Pinpoint the cell where the given text exists, returning its [X, Y] midpoint coordinate. 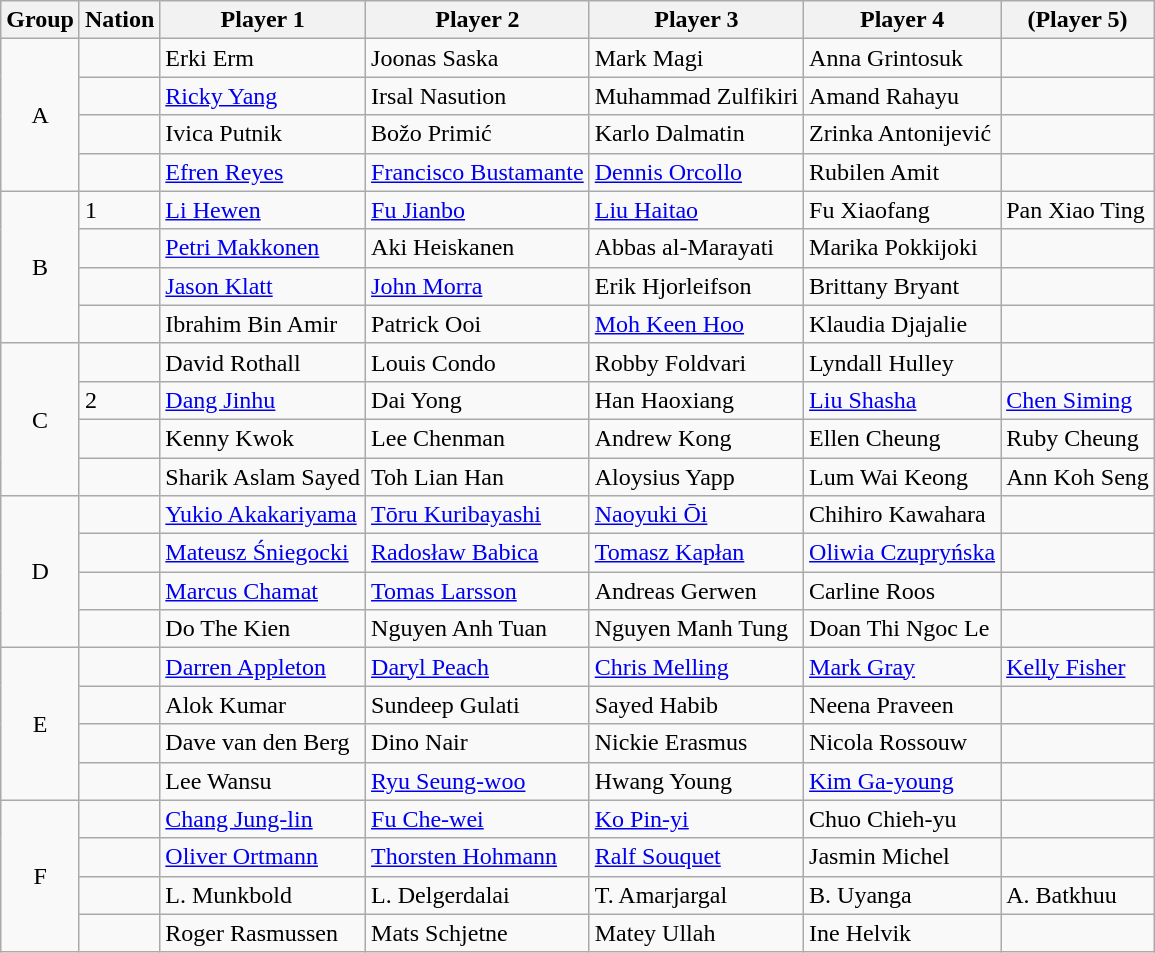
Ine Helvik [902, 933]
Hwang Young [696, 781]
Ivica Putnik [263, 134]
Yukio Akakariyama [263, 515]
Nguyen Anh Tuan [478, 629]
Louis Condo [478, 362]
Chihiro Kawahara [902, 515]
Andreas Gerwen [696, 591]
Klaudia Djajalie [902, 324]
Andrew Kong [696, 438]
Player 3 [696, 20]
Zrinka Antonijević [902, 134]
D [40, 572]
Marcus Chamat [263, 591]
Chris Melling [696, 667]
Fu Jianbo [478, 210]
Player 2 [478, 20]
Doan Thi Ngoc Le [902, 629]
Oliwia Czupryńska [902, 553]
Francisco Bustamante [478, 172]
2 [119, 400]
Player 1 [263, 20]
Dave van den Berg [263, 743]
Sharik Aslam Sayed [263, 477]
Chen Siming [1078, 400]
Ann Koh Seng [1078, 477]
Alok Kumar [263, 705]
Nguyen Manh Tung [696, 629]
Dino Nair [478, 743]
Dang Jinhu [263, 400]
Brittany Bryant [902, 286]
A. Batkhuu [1078, 895]
Ryu Seung-woo [478, 781]
Aloysius Yapp [696, 477]
Darren Appleton [263, 667]
Kenny Kwok [263, 438]
Joonas Saska [478, 58]
Pan Xiao Ting [1078, 210]
B [40, 267]
Irsal Nasution [478, 96]
Efren Reyes [263, 172]
Tomasz Kapłan [696, 553]
Mateusz Śniegocki [263, 553]
L. Delgerdalai [478, 895]
Sayed Habib [696, 705]
Mark Gray [902, 667]
E [40, 724]
A [40, 115]
Player 4 [902, 20]
Chuo Chieh-yu [902, 819]
Lyndall Hulley [902, 362]
Muhammad Zulfikiri [696, 96]
Roger Rasmussen [263, 933]
Dennis Orcollo [696, 172]
Daryl Peach [478, 667]
Liu Shasha [902, 400]
Dai Yong [478, 400]
Ruby Cheung [1078, 438]
Matey Ullah [696, 933]
Erik Hjorleifson [696, 286]
Jasmin Michel [902, 857]
Tomas Larsson [478, 591]
Jason Klatt [263, 286]
Patrick Ooi [478, 324]
Nation [119, 20]
Oliver Ortmann [263, 857]
Tōru Kuribayashi [478, 515]
Lee Chenman [478, 438]
Mark Magi [696, 58]
C [40, 419]
Erki Erm [263, 58]
Fu Che-wei [478, 819]
David Rothall [263, 362]
B. Uyanga [902, 895]
Lum Wai Keong [902, 477]
Kim Ga-young [902, 781]
Ellen Cheung [902, 438]
Naoyuki Ōi [696, 515]
Božo Primić [478, 134]
Marika Pokkijoki [902, 248]
Li Hewen [263, 210]
Mats Schjetne [478, 933]
Nickie Erasmus [696, 743]
Liu Haitao [696, 210]
Fu Xiaofang [902, 210]
Sundeep Gulati [478, 705]
Nicola Rossouw [902, 743]
Aki Heiskanen [478, 248]
F [40, 876]
Moh Keen Hoo [696, 324]
Karlo Dalmatin [696, 134]
Ricky Yang [263, 96]
Neena Praveen [902, 705]
Abbas al-Marayati [696, 248]
Do The Kien [263, 629]
Robby Foldvari [696, 362]
Carline Roos [902, 591]
Kelly Fisher [1078, 667]
Group [40, 20]
John Morra [478, 286]
Ralf Souquet [696, 857]
Toh Lian Han [478, 477]
Rubilen Amit [902, 172]
Radosław Babica [478, 553]
1 [119, 210]
Petri Makkonen [263, 248]
(Player 5) [1078, 20]
Chang Jung-lin [263, 819]
Anna Grintosuk [902, 58]
Lee Wansu [263, 781]
Thorsten Hohmann [478, 857]
Ko Pin-yi [696, 819]
T. Amarjargal [696, 895]
Ibrahim Bin Amir [263, 324]
Han Haoxiang [696, 400]
L. Munkbold [263, 895]
Amand Rahayu [902, 96]
